Identify which cell holds the provided text, then report its [x, y] central coordinate. 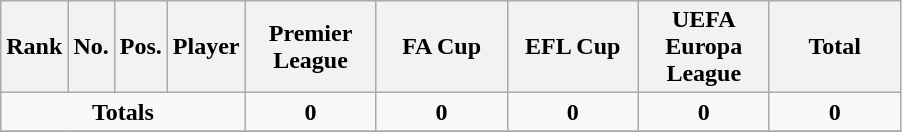
EFL Cup [572, 47]
Premier League [310, 47]
FA Cup [442, 47]
Rank [34, 47]
Totals [123, 112]
Pos. [140, 47]
Total [834, 47]
Player [206, 47]
No. [91, 47]
UEFA Europa League [704, 47]
